Scan for the cell matching the given text and deliver its [X, Y] coordinate at center. 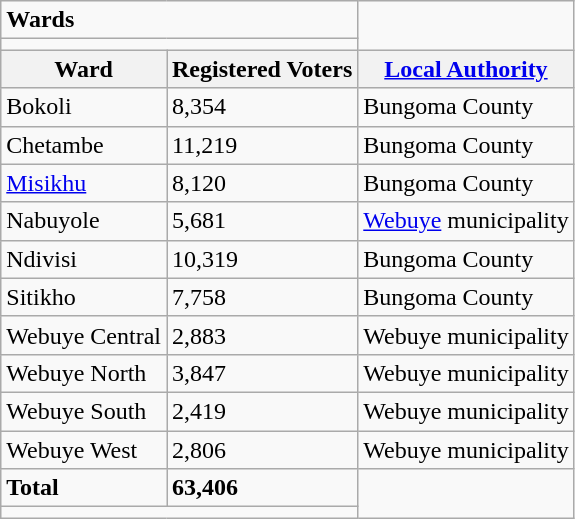
Sitikho [84, 297]
Webuye South [84, 411]
11,219 [262, 145]
63,406 [262, 488]
3,847 [262, 373]
Webuye West [84, 449]
Webuye North [84, 373]
Total [84, 488]
2,883 [262, 335]
Misikhu [84, 183]
8,354 [262, 107]
8,120 [262, 183]
Ndivisi [84, 259]
10,319 [262, 259]
Wards [180, 20]
Bokoli [84, 107]
Webuye Central [84, 335]
Local Authority [466, 69]
Chetambe [84, 145]
2,419 [262, 411]
Registered Voters [262, 69]
5,681 [262, 221]
Nabuyole [84, 221]
Ward [84, 69]
7,758 [262, 297]
2,806 [262, 449]
